Provide the (X, Y) coordinate of the cell's center where the given text is located.  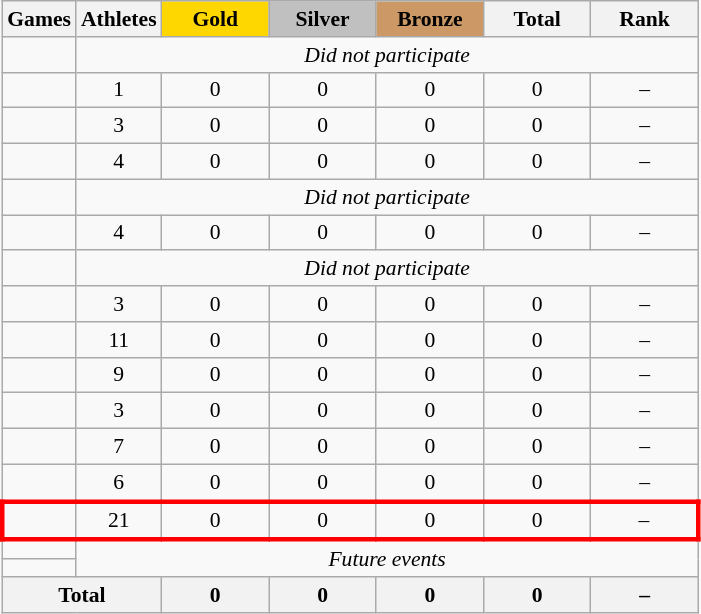
Gold (216, 19)
Games (39, 19)
Silver (322, 19)
9 (119, 375)
Athletes (119, 19)
Rank (644, 19)
6 (119, 482)
Bronze (430, 19)
7 (119, 447)
Future events (387, 558)
11 (119, 340)
1 (119, 90)
21 (119, 520)
